Return the [X, Y] coordinate for the center point of the cell that contains the specified text.  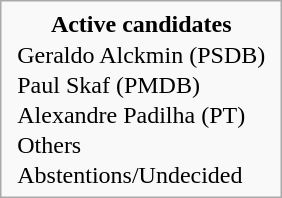
Geraldo Alckmin (PSDB) [142, 56]
Active candidates [142, 24]
Alexandre Padilha (PT) [142, 116]
Others [142, 146]
Paul Skaf (PMDB) [142, 86]
Abstentions/Undecided [142, 176]
